Provide the [x, y] coordinate of the cell's center where the given text is located.  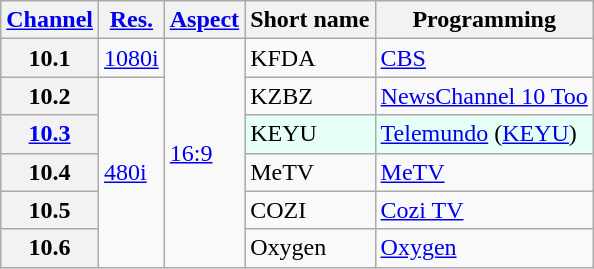
Short name [310, 20]
KFDA [310, 58]
KZBZ [310, 96]
10.6 [50, 248]
16:9 [204, 153]
10.1 [50, 58]
KEYU [310, 134]
NewsChannel 10 Too [484, 96]
CBS [484, 58]
Programming [484, 20]
Res. [132, 20]
Cozi TV [484, 210]
10.4 [50, 172]
Aspect [204, 20]
COZI [310, 210]
1080i [132, 58]
Telemundo (KEYU) [484, 134]
10.2 [50, 96]
10.5 [50, 210]
10.3 [50, 134]
Channel [50, 20]
480i [132, 172]
